Identify which cell holds the provided text, then report its [x, y] central coordinate. 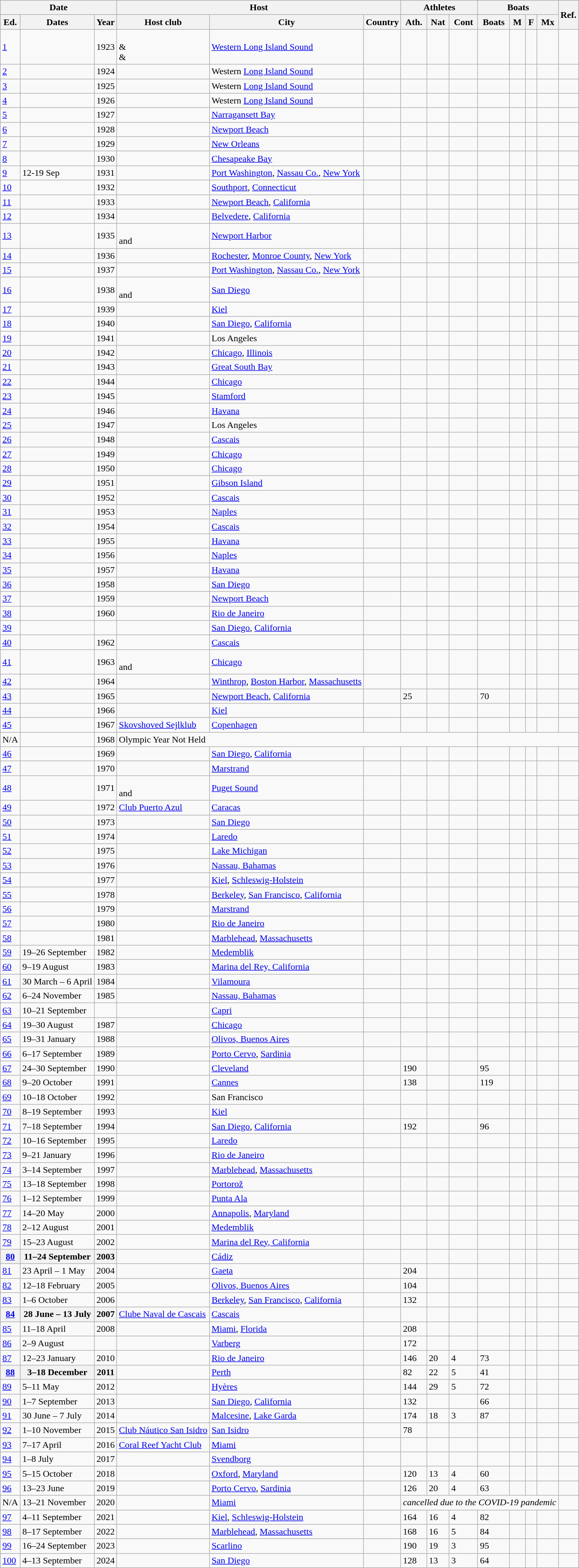
Coral Reef Yacht Club [163, 1445]
1995 [106, 1140]
Host club [163, 22]
2023 [106, 1546]
10–16 September [57, 1140]
Oxford, Maryland [287, 1474]
77 [10, 1213]
City [287, 22]
Date [59, 8]
cancelled due to the COVID-19 pandemic [479, 1503]
1968 [106, 739]
Cont [464, 22]
31 [10, 512]
Cleveland [287, 1068]
Mx [548, 22]
San Francisco [287, 1097]
Skovshoved Sejlklub [163, 725]
204 [414, 1271]
2016 [106, 1445]
6–17 September [57, 1054]
89 [10, 1387]
33 [10, 541]
Hyères [287, 1387]
28 June – 13 July [57, 1314]
86 [10, 1343]
47 [10, 768]
12–18 February [57, 1285]
Host [259, 8]
1959 [106, 599]
69 [10, 1097]
2011 [106, 1372]
40 [10, 642]
138 [414, 1083]
1970 [106, 768]
7 [10, 144]
44 [10, 711]
New Orleans [287, 144]
48 [10, 788]
1952 [106, 498]
83 [10, 1300]
Scarlino [287, 1546]
Puget Sound [287, 788]
M [517, 22]
9–20 October [57, 1083]
Copenhagen [287, 725]
174 [414, 1416]
55 [10, 894]
2–9 August [57, 1343]
97 [10, 1517]
10–21 September [57, 1010]
1976 [106, 865]
21 [10, 367]
1991 [106, 1083]
119 [493, 1083]
2024 [106, 1560]
11–24 September [57, 1256]
1958 [106, 584]
192 [414, 1126]
1925 [106, 86]
2019 [106, 1488]
7–18 September [57, 1126]
Belvedere, California [287, 216]
1978 [106, 894]
Capri [287, 1010]
1981 [106, 938]
8 [10, 158]
1966 [106, 711]
76 [10, 1199]
14 [10, 256]
32 [10, 526]
13–21 November [57, 1503]
13–23 June [57, 1488]
Cannes [287, 1083]
2017 [106, 1459]
2003 [106, 1256]
5–15 October [57, 1474]
8–19 September [57, 1112]
2004 [106, 1271]
Clube Naval de Cascais [163, 1314]
91 [10, 1416]
1944 [106, 382]
94 [10, 1459]
49 [10, 808]
144 [414, 1387]
30 [10, 498]
35 [10, 570]
12 [10, 216]
71 [10, 1126]
26 [10, 439]
1971 [106, 788]
Club Náutico San Isidro [163, 1430]
79 [10, 1242]
1938 [106, 290]
46 [10, 754]
27 [10, 454]
99 [10, 1546]
11–18 April [57, 1329]
1929 [106, 144]
38 [10, 613]
1923 [106, 47]
1948 [106, 439]
85 [10, 1329]
16–24 September [57, 1546]
104 [414, 1285]
Varberg [287, 1343]
23 April – 1 May [57, 1271]
9–21 January [57, 1155]
24 [10, 410]
2001 [106, 1228]
15–23 August [57, 1242]
9–19 August [57, 967]
1951 [106, 483]
36 [10, 584]
10–18 October [57, 1097]
34 [10, 555]
28 [10, 469]
1936 [106, 256]
1993 [106, 1112]
1941 [106, 338]
1969 [106, 754]
74 [10, 1170]
1956 [106, 555]
2–12 August [57, 1228]
88 [10, 1372]
Chicago, Illinois [287, 353]
1973 [106, 822]
1967 [106, 725]
12-19 Sep [57, 173]
Year [106, 22]
4–11 September [57, 1517]
126 [414, 1488]
1992 [106, 1097]
2010 [106, 1358]
100 [10, 1560]
208 [414, 1329]
1–7 September [57, 1401]
1930 [106, 158]
10 [10, 187]
42 [10, 681]
Annapolis, Maryland [287, 1213]
30 June – 7 July [57, 1416]
1933 [106, 202]
Chesapeake Bay [287, 158]
98 [10, 1531]
Southport, Connecticut [287, 187]
Country [382, 22]
F [531, 22]
9 [10, 173]
2018 [106, 1474]
1928 [106, 129]
1955 [106, 541]
1977 [106, 880]
Dates [57, 22]
1953 [106, 512]
2002 [106, 1242]
50 [10, 822]
1988 [106, 1039]
2021 [106, 1517]
39 [10, 628]
14–20 May [57, 1213]
2008 [106, 1329]
7–17 April [57, 1445]
1998 [106, 1184]
146 [414, 1358]
30 March – 6 April [57, 981]
Malcesine, Lake Garda [287, 1416]
1946 [106, 410]
1964 [106, 681]
1–8 July [57, 1459]
75 [10, 1184]
1996 [106, 1155]
51 [10, 836]
Punta Ala [287, 1199]
1990 [106, 1068]
61 [10, 981]
Gaeta [287, 1271]
2000 [106, 1213]
1–6 October [57, 1300]
2014 [106, 1416]
1982 [106, 953]
Gibson Island [287, 483]
1937 [106, 270]
Stamford [287, 396]
Portorož [287, 1184]
1960 [106, 613]
1924 [106, 72]
2015 [106, 1430]
2013 [106, 1401]
1947 [106, 425]
168 [414, 1531]
Rochester, Monroe County, New York [287, 256]
19–30 August [57, 1025]
37 [10, 599]
4–13 September [57, 1560]
1926 [106, 100]
1950 [106, 469]
43 [10, 696]
164 [414, 1517]
11 [10, 202]
1983 [106, 967]
17 [10, 309]
San Isidro [287, 1430]
172 [414, 1343]
Cádiz [287, 1256]
1972 [106, 808]
1962 [106, 642]
5–11 May [57, 1387]
Great South Bay [287, 367]
12–23 January [57, 1358]
6–24 November [57, 996]
120 [414, 1474]
1939 [106, 309]
1 [10, 47]
1943 [106, 367]
57 [10, 923]
92 [10, 1430]
Ath. [414, 22]
1949 [106, 454]
53 [10, 865]
1965 [106, 696]
1994 [106, 1126]
59 [10, 953]
2006 [106, 1300]
Newport Harbor [287, 236]
58 [10, 938]
1957 [106, 570]
2022 [106, 1531]
Ref. [569, 15]
68 [10, 1083]
Winthrop, Boston Harbor, Massachusetts [287, 681]
2012 [106, 1387]
Lake Michigan [287, 851]
1989 [106, 1054]
1945 [106, 396]
1997 [106, 1170]
128 [414, 1560]
1974 [106, 836]
13–18 September [57, 1184]
Athletes [439, 8]
Ed. [10, 22]
1931 [106, 173]
1984 [106, 981]
19–26 September [57, 953]
24–30 September [57, 1068]
2020 [106, 1503]
1934 [106, 216]
54 [10, 880]
2005 [106, 1285]
2007 [106, 1314]
1927 [106, 115]
67 [10, 1068]
1935 [106, 236]
3–18 December [57, 1372]
1954 [106, 526]
1–12 September [57, 1199]
1999 [106, 1199]
93 [10, 1445]
Miami, Florida [287, 1329]
1–10 November [57, 1430]
& & [163, 47]
52 [10, 851]
Caracas [287, 808]
8–17 September [57, 1531]
Olympic Year Not Held [297, 739]
1940 [106, 324]
23 [10, 396]
6 [10, 129]
Nat [438, 22]
80 [10, 1256]
19–31 January [57, 1039]
Vilamoura [287, 981]
1979 [106, 909]
15 [10, 270]
1975 [106, 851]
Club Puerto Azul [163, 808]
Perth [287, 1372]
90 [10, 1401]
62 [10, 996]
3–14 September [57, 1170]
1932 [106, 187]
56 [10, 909]
1963 [106, 662]
45 [10, 725]
65 [10, 1039]
1942 [106, 353]
81 [10, 1271]
Narragansett Bay [287, 115]
2 [10, 72]
Svendborg [287, 1459]
1980 [106, 923]
1987 [106, 1025]
1985 [106, 996]
